For the text-containing cell, return its midpoint in [x, y] coordinate format. 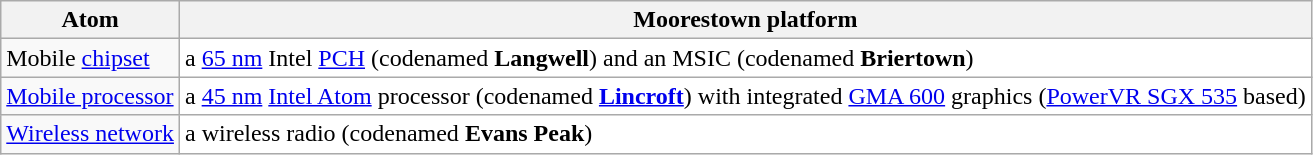
Wireless network [90, 134]
Moorestown platform [745, 20]
a wireless radio (codenamed Evans Peak) [745, 134]
Mobile processor [90, 96]
Mobile chipset [90, 58]
a 65 nm Intel PCH (codenamed Langwell) and an MSIC (codenamed Briertown) [745, 58]
a 45 nm Intel Atom processor (codenamed Lincroft) with integrated GMA 600 graphics (PowerVR SGX 535 based) [745, 96]
Atom [90, 20]
